Search for the cell housing the specified text and yield its [x, y] center coordinate. 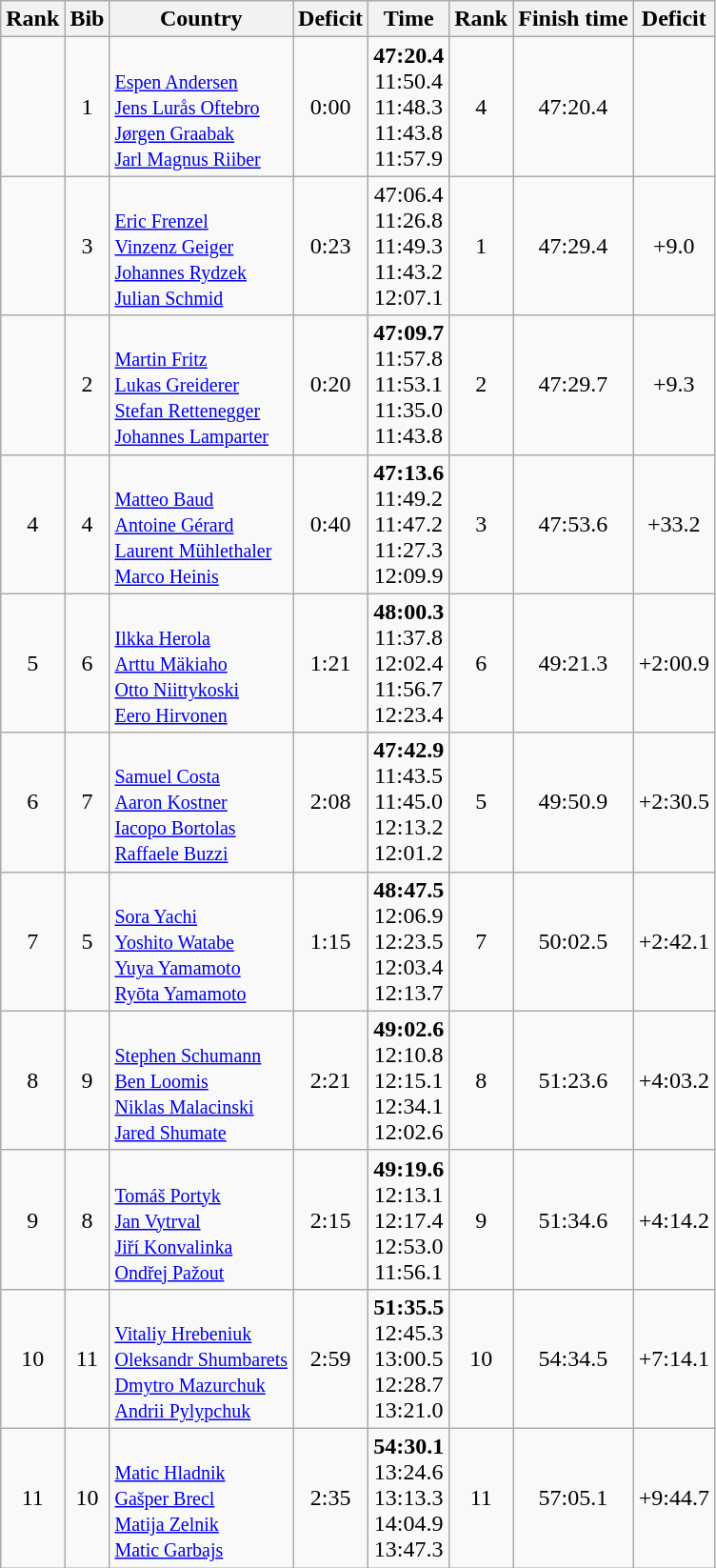
Bib [88, 19]
49:19.612:13.112:17.412:53.011:56.1 [409, 1219]
+4:03.2 [674, 1080]
51:34.6 [573, 1219]
Ilkka HerolaArttu MäkiahoOtto NiittykoskiEero Hirvonen [202, 663]
54:34.5 [573, 1358]
0:23 [331, 246]
50:02.5 [573, 941]
Time [409, 19]
Vitaliy HrebeniukOleksandr ShumbaretsDmytro MazurchukAndrii Pylypchuk [202, 1358]
57:05.1 [573, 1498]
51:23.6 [573, 1080]
47:29.4 [573, 246]
Matteo BaudAntoine GérardLaurent MühlethalerMarco Heinis [202, 524]
0:20 [331, 385]
+7:14.1 [674, 1358]
0:40 [331, 524]
2:21 [331, 1080]
+9.0 [674, 246]
Sora YachiYoshito WatabeYuya YamamotoRyōta Yamamoto [202, 941]
2:15 [331, 1219]
47:42.911:43.511:45.012:13.212:01.2 [409, 802]
Espen AndersenJens Lurås OftebroJørgen GraabakJarl Magnus Riiber [202, 107]
2:59 [331, 1358]
48:00.311:37.812:02.411:56.712:23.4 [409, 663]
0:00 [331, 107]
+33.2 [674, 524]
51:35.512:45.313:00.512:28.713:21.0 [409, 1358]
49:50.9 [573, 802]
49:21.3 [573, 663]
Finish time [573, 19]
Martin FritzLukas GreidererStefan RetteneggerJohannes Lamparter [202, 385]
+4:14.2 [674, 1219]
47:29.7 [573, 385]
+2:00.9 [674, 663]
Samuel CostaAaron KostnerIacopo BortolasRaffaele Buzzi [202, 802]
+2:42.1 [674, 941]
Eric FrenzelVinzenz GeigerJohannes RydzekJulian Schmid [202, 246]
+2:30.5 [674, 802]
48:47.512:06.912:23.512:03.412:13.7 [409, 941]
2:08 [331, 802]
47:09.711:57.811:53.111:35.011:43.8 [409, 385]
Tomáš PortykJan VytrvalJiří KonvalinkaOndřej Pažout [202, 1219]
47:20.4 [573, 107]
1:21 [331, 663]
47:06.411:26.811:49.311:43.212:07.1 [409, 246]
54:30.113:24.613:13.314:04.913:47.3 [409, 1498]
2:35 [331, 1498]
Stephen SchumannBen LoomisNiklas MalacinskiJared Shumate [202, 1080]
Matic HladnikGašper BreclMatija ZelnikMatic Garbajs [202, 1498]
Country [202, 19]
47:13.611:49.211:47.211:27.312:09.9 [409, 524]
+9.3 [674, 385]
+9:44.7 [674, 1498]
49:02.612:10.812:15.112:34.112:02.6 [409, 1080]
47:53.6 [573, 524]
1:15 [331, 941]
47:20.411:50.411:48.311:43.811:57.9 [409, 107]
